Find where the given text appears and provide that cell's center as (x, y) coordinate. 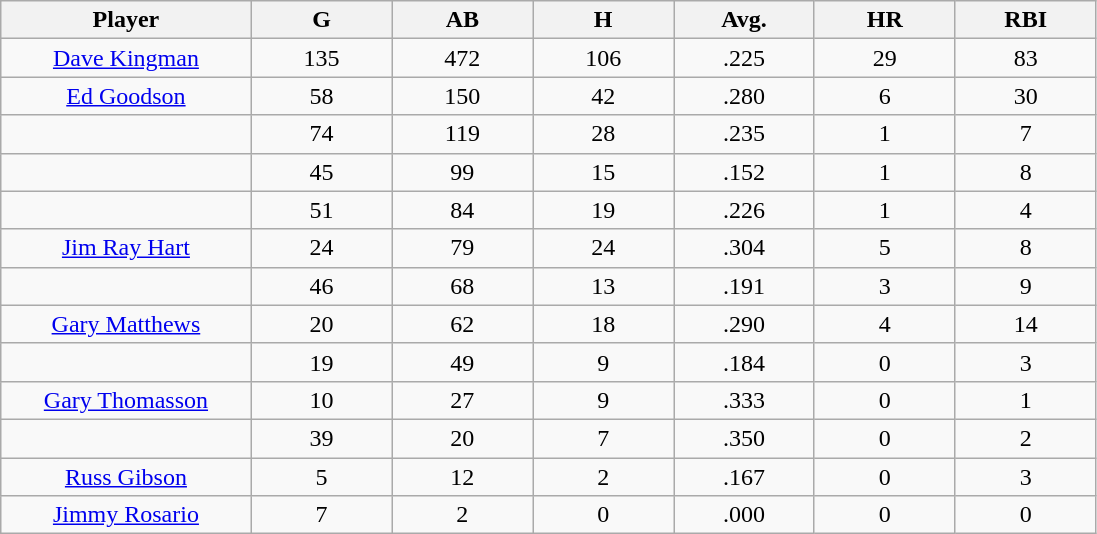
42 (604, 96)
Jim Ray Hart (126, 248)
Russ Gibson (126, 477)
39 (322, 438)
Dave Kingman (126, 58)
119 (462, 134)
30 (1026, 96)
62 (462, 324)
Gary Matthews (126, 324)
472 (462, 58)
.226 (744, 210)
RBI (1026, 20)
13 (604, 286)
Ed Goodson (126, 96)
74 (322, 134)
Gary Thomasson (126, 400)
51 (322, 210)
49 (462, 362)
.167 (744, 477)
28 (604, 134)
Jimmy Rosario (126, 515)
Avg. (744, 20)
12 (462, 477)
68 (462, 286)
99 (462, 172)
14 (1026, 324)
79 (462, 248)
45 (322, 172)
150 (462, 96)
.152 (744, 172)
135 (322, 58)
.191 (744, 286)
.350 (744, 438)
106 (604, 58)
HR (884, 20)
.304 (744, 248)
.290 (744, 324)
58 (322, 96)
10 (322, 400)
.000 (744, 515)
.184 (744, 362)
.333 (744, 400)
84 (462, 210)
H (604, 20)
29 (884, 58)
6 (884, 96)
83 (1026, 58)
.280 (744, 96)
AB (462, 20)
Player (126, 20)
G (322, 20)
15 (604, 172)
46 (322, 286)
.225 (744, 58)
.235 (744, 134)
18 (604, 324)
27 (462, 400)
